Extract the [x, y] coordinate from the center of the cell holding the provided text.  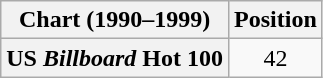
Chart (1990–1999) [115, 20]
42 [276, 58]
Position [276, 20]
US Billboard Hot 100 [115, 58]
